For the text-containing cell, return its midpoint in [X, Y] coordinate format. 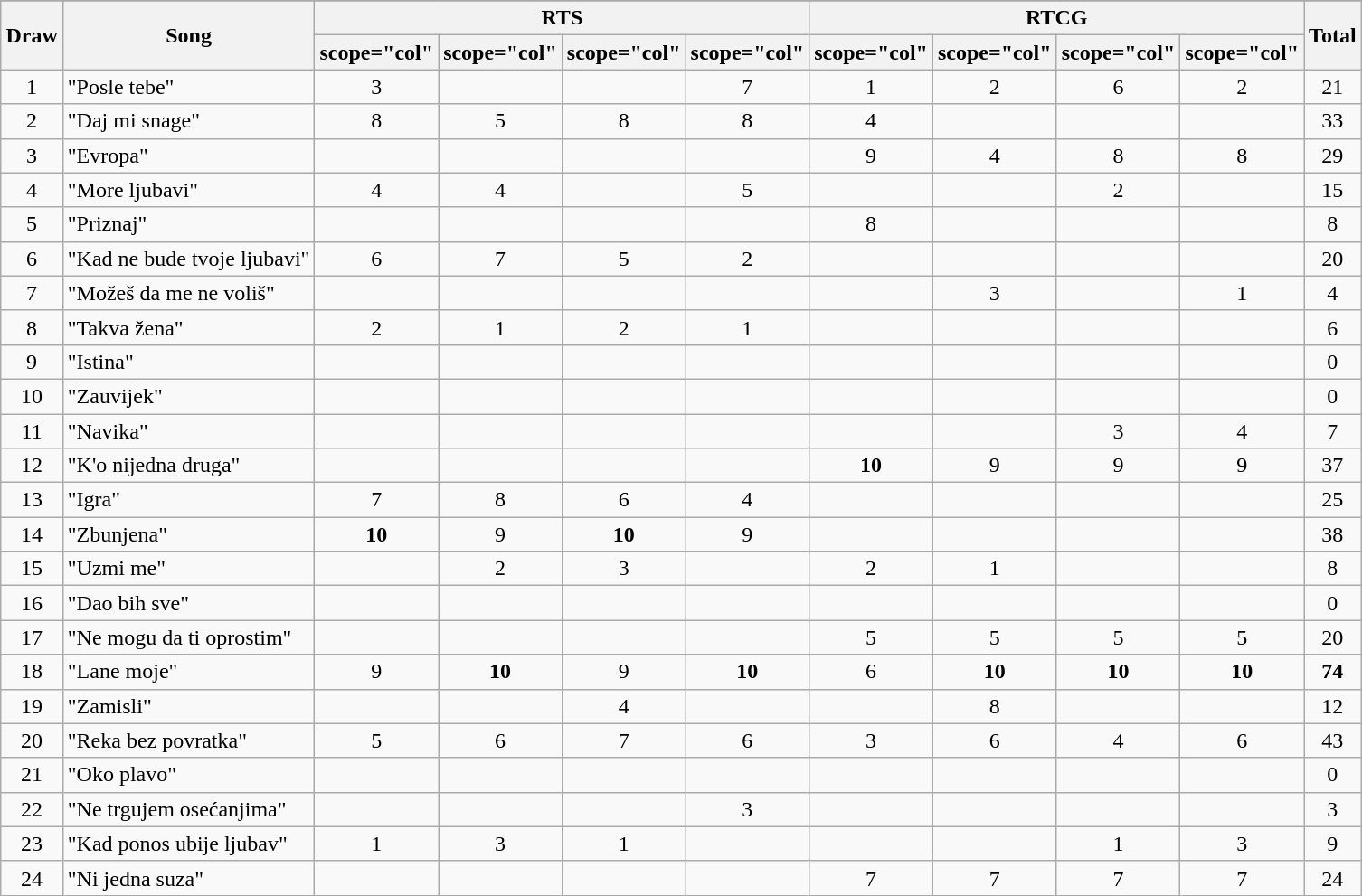
"Navika" [188, 431]
"Možeš da me ne voliš" [188, 293]
"Reka bez povratka" [188, 740]
38 [1333, 534]
Song [188, 35]
14 [32, 534]
"Posle tebe" [188, 87]
23 [32, 844]
"Ne trgujem osećanjima" [188, 809]
"Ne mogu da ti oprostim" [188, 637]
37 [1333, 466]
16 [32, 603]
"Igra" [188, 500]
33 [1333, 121]
29 [1333, 156]
"Zauvijek" [188, 396]
18 [32, 672]
"K'o nijedna druga" [188, 466]
"Istina" [188, 362]
"Daj mi snage" [188, 121]
22 [32, 809]
"Zbunjena" [188, 534]
13 [32, 500]
"Zamisli" [188, 706]
Draw [32, 35]
"Kad ne bude tvoje ljubavi" [188, 259]
17 [32, 637]
"Lane moje" [188, 672]
Total [1333, 35]
"Kad ponos ubije ljubav" [188, 844]
"Oko plavo" [188, 775]
43 [1333, 740]
"More ljubavi" [188, 190]
"Evropa" [188, 156]
"Dao bih sve" [188, 603]
"Uzmi me" [188, 569]
RTS [563, 18]
11 [32, 431]
"Ni jedna suza" [188, 878]
74 [1333, 672]
RTCG [1056, 18]
"Priznaj" [188, 224]
25 [1333, 500]
"Takva žena" [188, 327]
19 [32, 706]
